Identify which cell holds the provided text, then report its (x, y) central coordinate. 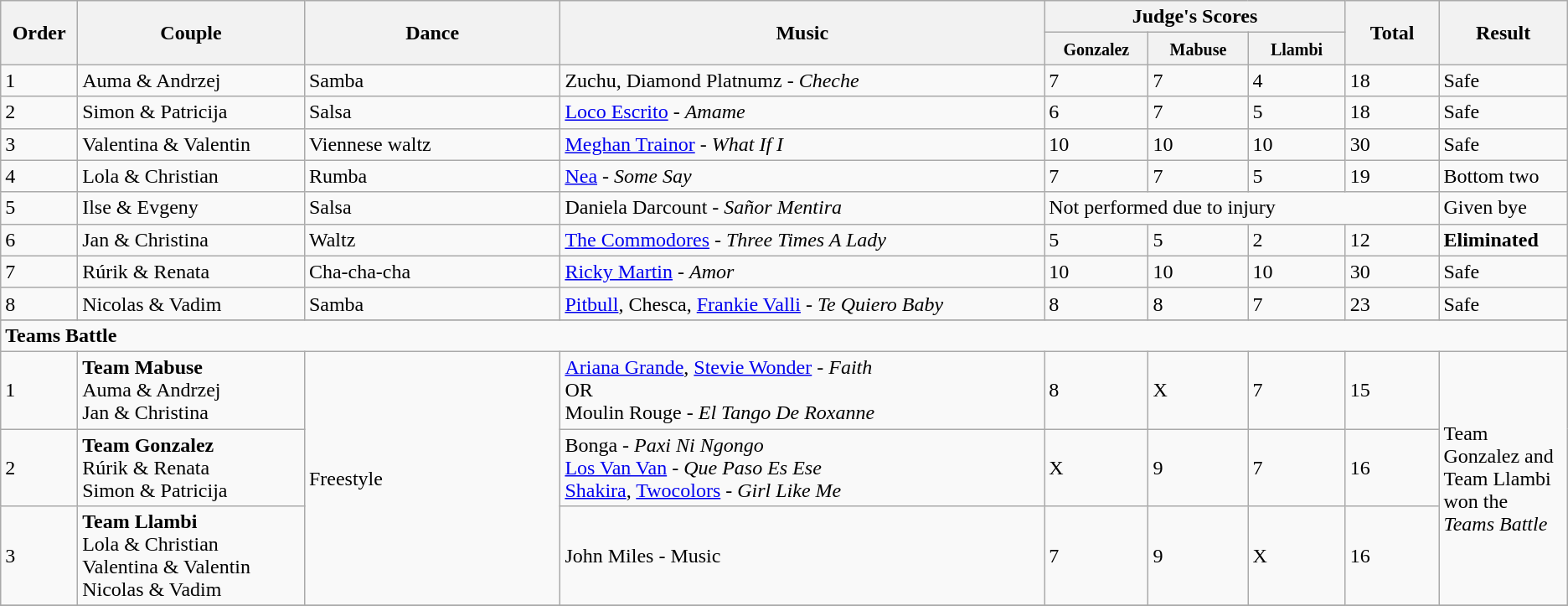
Llambi (1297, 49)
Viennese waltz (432, 144)
Bonga - Paxi Ni NgongoLos Van Van - Que Paso Es Ese Shakira, Twocolors - Girl Like Me (802, 468)
Music (802, 33)
Cha-cha-cha (432, 272)
Daniela Darcount - Sañor Mentira (802, 208)
23 (1392, 303)
Loco Escrito - Amame (802, 112)
Valentina & Valentin (191, 144)
Jan & Christina (191, 240)
Zuchu, Diamond Platnumz - Cheche (802, 80)
Team Gonzalez and Team Llambi won the Teams Battle (1503, 478)
Rumba (432, 176)
Auma & Andrzej (191, 80)
Dance (432, 33)
Simon & Patricija (191, 112)
Freestyle (432, 478)
Couple (191, 33)
John Miles - Music (802, 557)
Meghan Trainor - What If I (802, 144)
Total (1392, 33)
Eliminated (1503, 240)
Order (39, 33)
Ricky Martin - Amor (802, 272)
Ilse & Evgeny (191, 208)
15 (1392, 390)
19 (1392, 176)
Gonzalez (1096, 49)
Lola & Christian (191, 176)
Nicolas & Vadim (191, 303)
Pitbull, Chesca, Frankie Valli - Te Quiero Baby (802, 303)
Team MabuseAuma & Andrzej Jan & Christina (191, 390)
12 (1392, 240)
Teams Battle (784, 335)
Rúrik & Renata (191, 272)
Not performed due to injury (1241, 208)
Judge's Scores (1195, 17)
Bottom two (1503, 176)
Waltz (432, 240)
Nea - Some Say (802, 176)
Result (1503, 33)
Ariana Grande, Stevie Wonder - FaithORMoulin Rouge - El Tango De Roxanne (802, 390)
Team LlambiLola & Christian Valentina & Valentin Nicolas & Vadim (191, 557)
Team GonzalezRúrik & Renata Simon & Patricija (191, 468)
Given bye (1503, 208)
The Commodores - Three Times A Lady (802, 240)
Mabuse (1198, 49)
